Identify which cell holds the provided text, then report its [x, y] central coordinate. 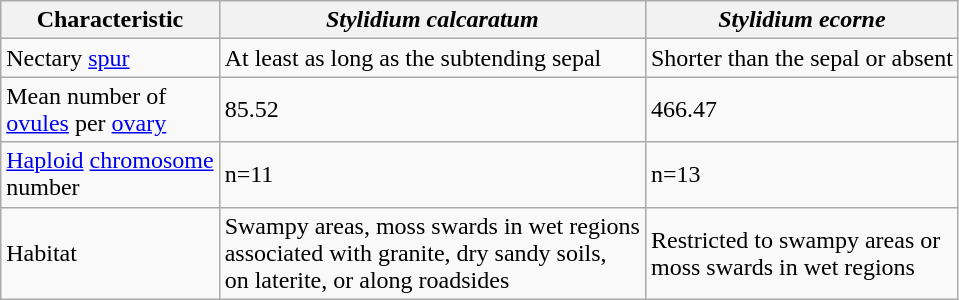
Restricted to swampy areas ormoss swards in wet regions [802, 253]
Stylidium ecorne [802, 20]
n=11 [432, 174]
85.52 [432, 110]
Habitat [110, 253]
Nectary spur [110, 58]
Haploid chromosomenumber [110, 174]
Swampy areas, moss swards in wet regionsassociated with granite, dry sandy soils,on laterite, or along roadsides [432, 253]
Characteristic [110, 20]
At least as long as the subtending sepal [432, 58]
n=13 [802, 174]
Mean number ofovules per ovary [110, 110]
466.47 [802, 110]
Shorter than the sepal or absent [802, 58]
Stylidium calcaratum [432, 20]
